Determine the [X, Y] coordinate at the center of the cell enclosing the given text.  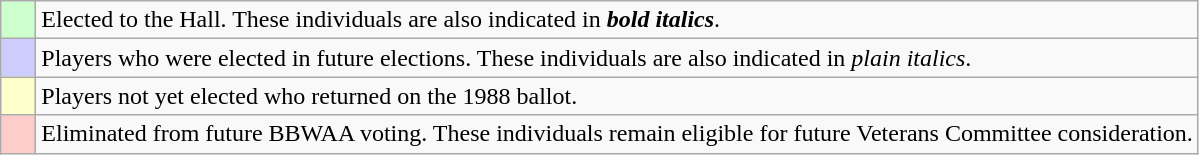
Elected to the Hall. These individuals are also indicated in bold italics. [618, 20]
Players who were elected in future elections. These individuals are also indicated in plain italics. [618, 58]
Eliminated from future BBWAA voting. These individuals remain eligible for future Veterans Committee consideration. [618, 134]
Players not yet elected who returned on the 1988 ballot. [618, 96]
